Identify which cell holds the provided text, then report its (X, Y) central coordinate. 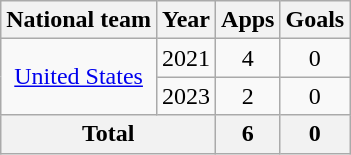
Year (186, 20)
4 (248, 58)
Goals (315, 20)
2023 (186, 96)
Apps (248, 20)
2021 (186, 58)
6 (248, 134)
2 (248, 96)
National team (79, 20)
United States (79, 77)
Total (108, 134)
